Extract the (X, Y) coordinate from the center of the cell holding the provided text.  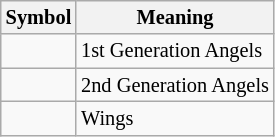
1st Generation Angels (175, 51)
Symbol (38, 17)
Meaning (175, 17)
Wings (175, 118)
2nd Generation Angels (175, 85)
